Search for the cell housing the specified text and yield its (X, Y) center coordinate. 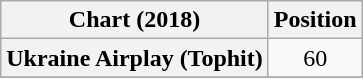
60 (315, 58)
Position (315, 20)
Chart (2018) (135, 20)
Ukraine Airplay (Tophit) (135, 58)
